Return [x, y] of the center of cell containing provided text 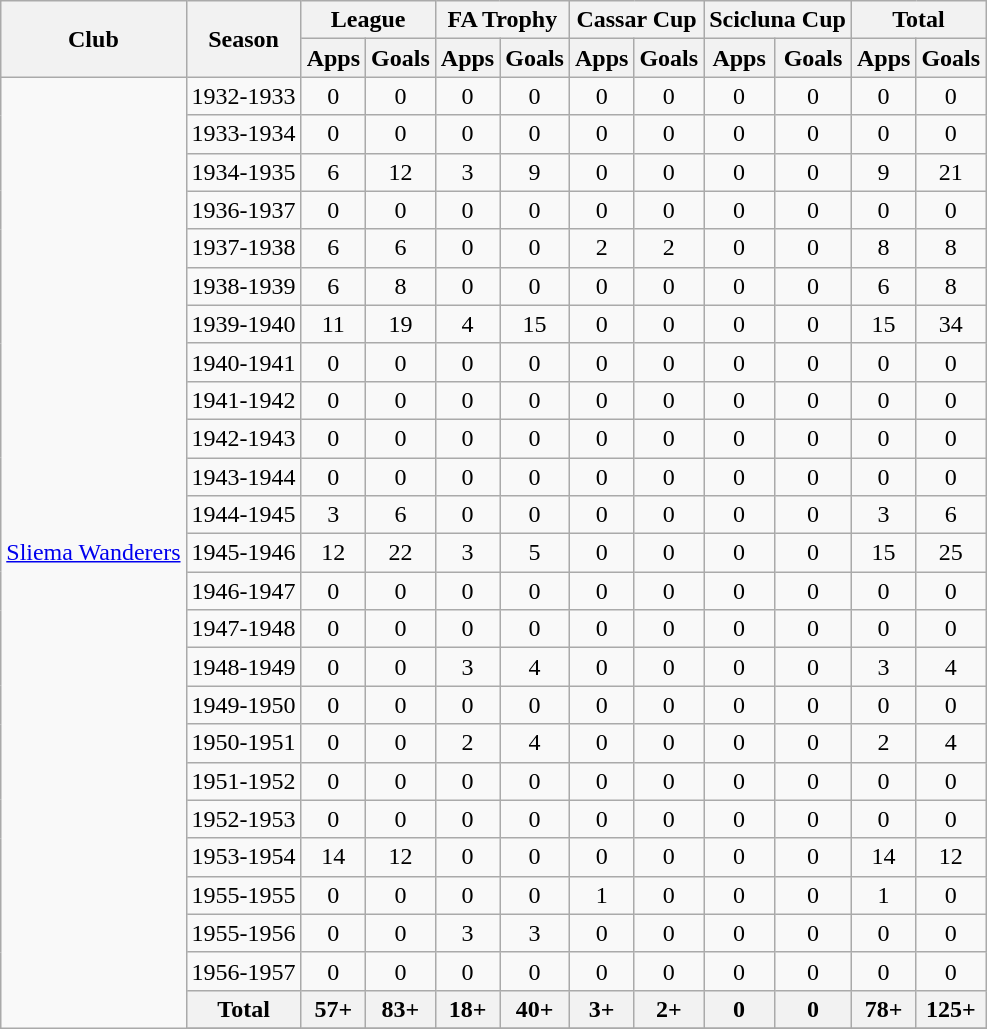
1934-1935 [244, 172]
Scicluna Cup [778, 20]
1940-1941 [244, 362]
Cassar Cup [636, 20]
1946-1947 [244, 591]
19 [401, 324]
1932-1933 [244, 96]
1944-1945 [244, 515]
1939-1940 [244, 324]
FA Trophy [502, 20]
1953-1954 [244, 857]
22 [401, 553]
1955-1956 [244, 933]
57+ [333, 1009]
1952-1953 [244, 819]
1951-1952 [244, 781]
League [368, 20]
Sliema Wanderers [94, 553]
125+ [951, 1009]
78+ [883, 1009]
18+ [467, 1009]
1949-1950 [244, 705]
1937-1938 [244, 248]
1955-1955 [244, 895]
1945-1946 [244, 553]
40+ [535, 1009]
2+ [669, 1009]
5 [535, 553]
Season [244, 39]
21 [951, 172]
11 [333, 324]
25 [951, 553]
1956-1957 [244, 971]
1936-1937 [244, 210]
1941-1942 [244, 400]
1948-1949 [244, 667]
83+ [401, 1009]
1933-1934 [244, 134]
1947-1948 [244, 629]
1950-1951 [244, 743]
34 [951, 324]
1943-1944 [244, 477]
3+ [601, 1009]
Club [94, 39]
1942-1943 [244, 438]
1938-1939 [244, 286]
